Output the [x, y] coordinate of the center of the cell containing the given text.  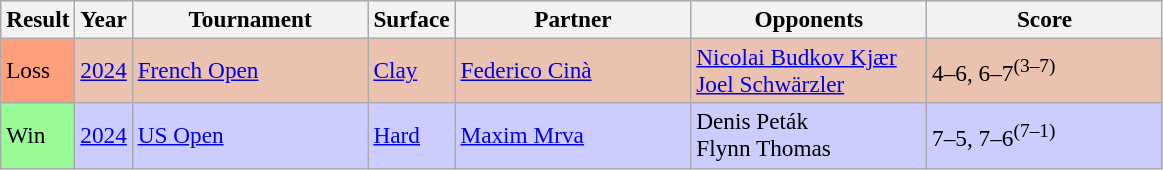
Maxim Mrva [573, 136]
Surface [412, 19]
Denis Peták Flynn Thomas [809, 136]
Opponents [809, 19]
Partner [573, 19]
Loss [38, 70]
7–5, 7–6(7–1) [1045, 136]
Year [104, 19]
US Open [250, 136]
4–6, 6–7(3–7) [1045, 70]
Nicolai Budkov Kjær Joel Schwärzler [809, 70]
Hard [412, 136]
Win [38, 136]
French Open [250, 70]
Score [1045, 19]
Federico Cinà [573, 70]
Result [38, 19]
Tournament [250, 19]
Clay [412, 70]
